Determine the (x, y) coordinate at the center of the cell enclosing the given text.  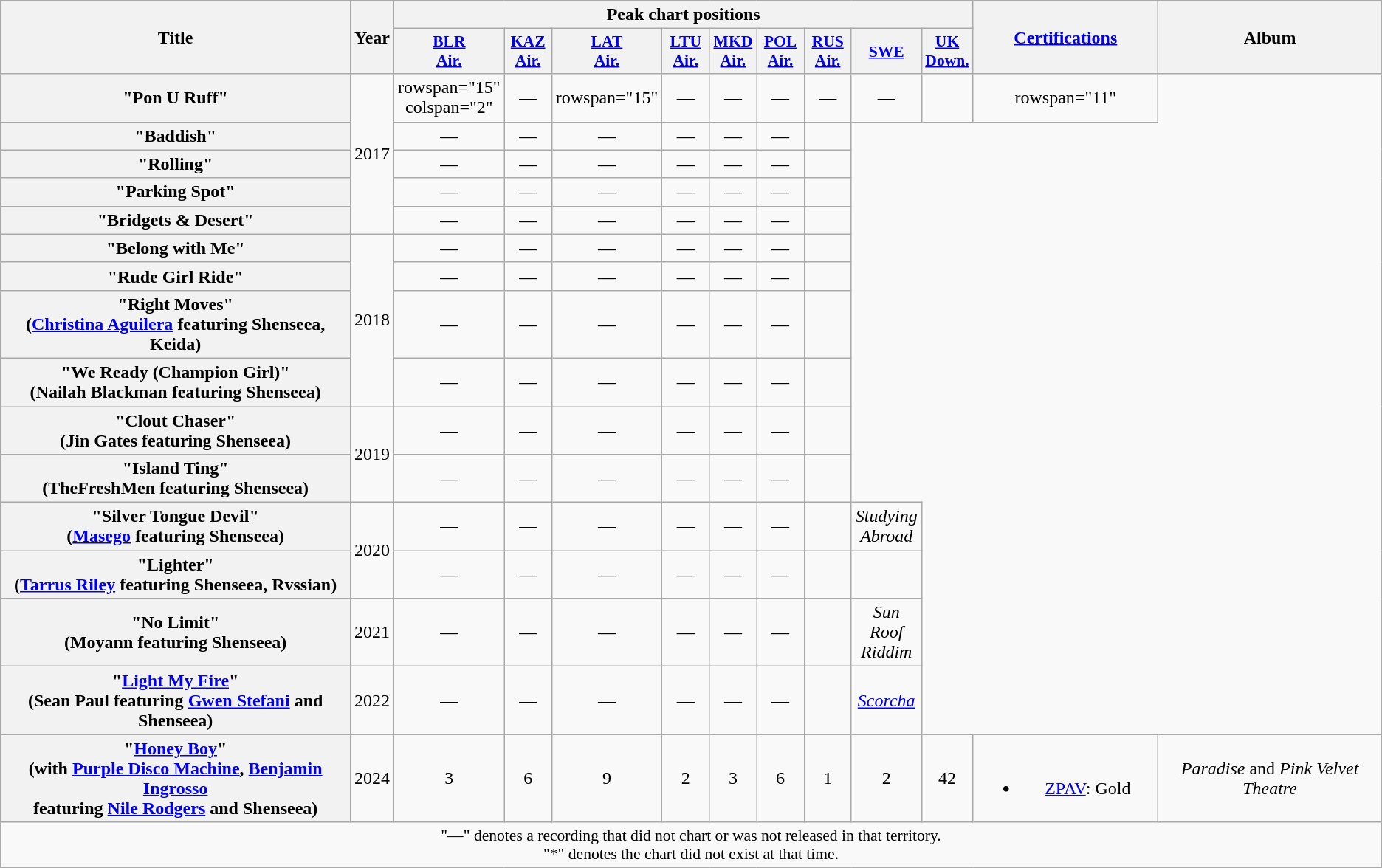
Scorcha (886, 700)
2020 (372, 551)
"Pon U Ruff" (176, 97)
2018 (372, 320)
rowspan="11" (1066, 97)
UKDown. (947, 52)
BLRAir. (450, 52)
RUSAir. (828, 52)
ZPAV: Gold (1066, 778)
"Island Ting"(TheFreshMen featuring Shenseea) (176, 478)
rowspan="15" colspan="2" (450, 97)
"No Limit"(Moyann featuring Shenseea) (176, 633)
2022 (372, 700)
42 (947, 778)
POLAir. (780, 52)
1 (828, 778)
"Lighter"(Tarrus Riley featuring Shenseea, Rvssian) (176, 574)
9 (607, 778)
"Silver Tongue Devil"(Masego featuring Shenseea) (176, 527)
"Right Moves" (Christina Aguilera featuring Shenseea, Keida) (176, 324)
rowspan="15" (607, 97)
"—" denotes a recording that did not chart or was not released in that territory."*" denotes the chart did not exist at that time. (691, 844)
"Baddish" (176, 136)
Certifications (1066, 37)
Studying Abroad (886, 527)
"We Ready (Champion Girl)"(Nailah Blackman featuring Shenseea) (176, 382)
LATAir. (607, 52)
"Belong with Me" (176, 248)
"Light My Fire"(Sean Paul featuring Gwen Stefani and Shenseea) (176, 700)
Peak chart positions (684, 15)
2017 (372, 154)
LTUAir. (686, 52)
"Clout Chaser"(Jin Gates featuring Shenseea) (176, 430)
Title (176, 37)
"Bridgets & Desert" (176, 220)
Year (372, 37)
KAZAir. (528, 52)
"Honey Boy"(with Purple Disco Machine, Benjamin Ingrossofeaturing Nile Rodgers and Shenseea) (176, 778)
Sun Roof Riddim (886, 633)
2021 (372, 633)
2019 (372, 454)
SWE (886, 52)
2024 (372, 778)
Album (1270, 37)
"Rolling" (176, 164)
"Rude Girl Ride" (176, 276)
Paradise and Pink Velvet Theatre (1270, 778)
"Parking Spot" (176, 192)
MKDAir. (733, 52)
